For the text-containing cell, return its midpoint in [x, y] coordinate format. 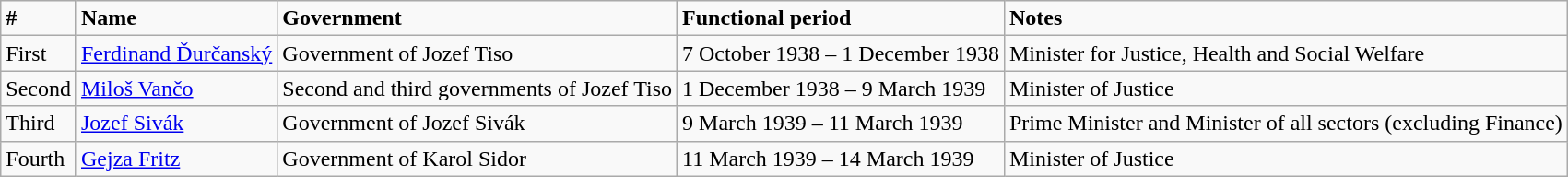
Minister for Justice, Health and Social Welfare [1285, 53]
Government of Karol Sidor [477, 159]
Prime Minister and Minister of all sectors (excluding Finance) [1285, 124]
Gejza Fritz [176, 159]
Fourth [39, 159]
Miloš Vančo [176, 88]
# [39, 18]
7 October 1938 – 1 December 1938 [841, 53]
9 March 1939 – 11 March 1939 [841, 124]
11 March 1939 – 14 March 1939 [841, 159]
Third [39, 124]
Second and third governments of Jozef Tiso [477, 88]
Functional period [841, 18]
Notes [1285, 18]
Second [39, 88]
Jozef Sivák [176, 124]
First [39, 53]
Name [176, 18]
Government of Jozef Tiso [477, 53]
1 December 1938 – 9 March 1939 [841, 88]
Government of Jozef Sivák [477, 124]
Ferdinand Ďurčanský [176, 53]
Government [477, 18]
